Return the [X, Y] coordinate for the center point of the cell that contains the specified text.  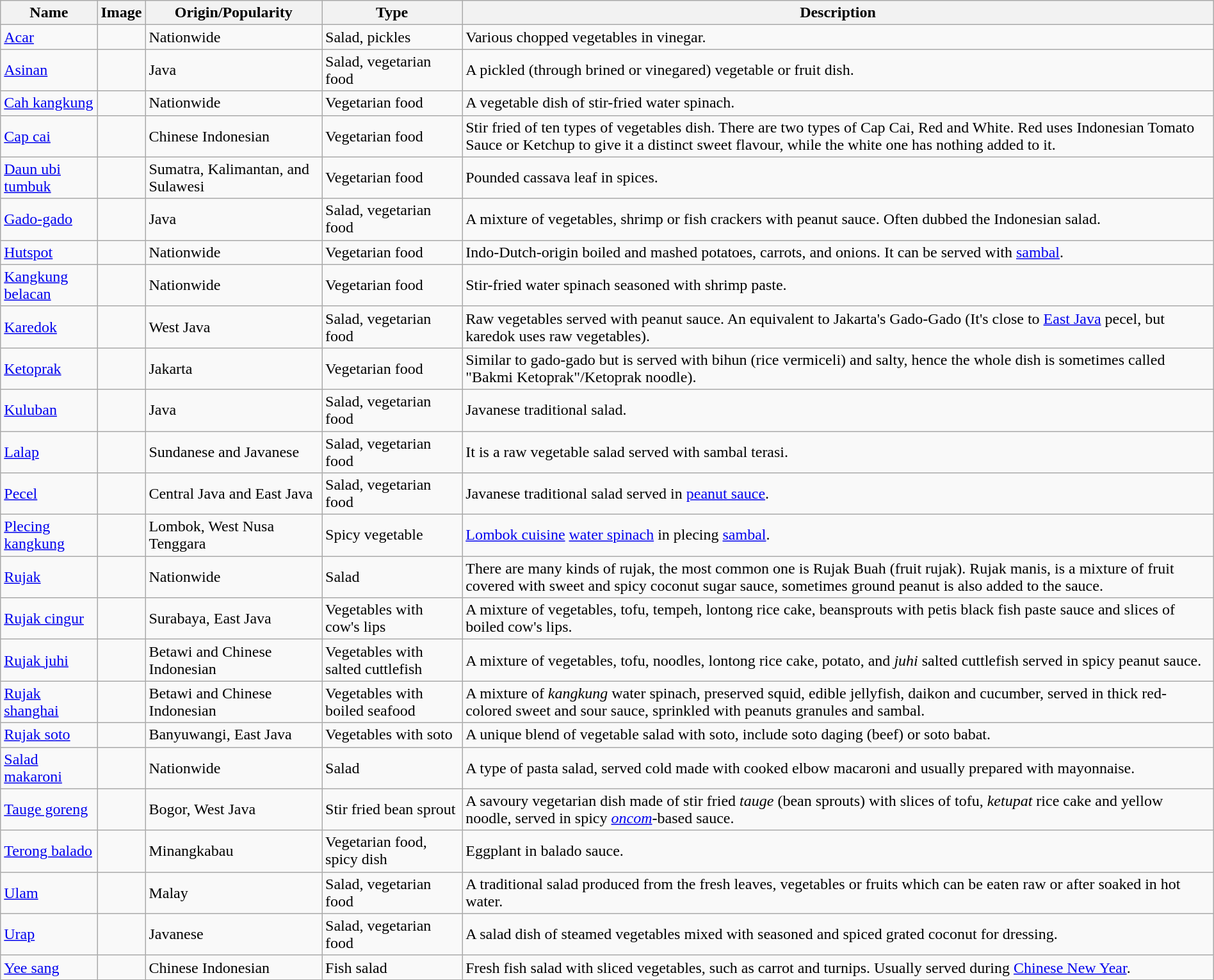
Pounded cassava leaf in spices. [838, 178]
A type of pasta salad, served cold made with cooked elbow macaroni and usually prepared with mayonnaise. [838, 768]
Pecel [49, 494]
Plecing kangkung [49, 535]
Lalap [49, 452]
Ulam [49, 892]
Spicy vegetable [392, 535]
Vegetables with cow's lips [392, 618]
A salad dish of steamed vegetables mixed with seasoned and spiced grated coconut for dressing. [838, 935]
Description [838, 13]
Hutspot [49, 252]
Type [392, 13]
Fish salad [392, 967]
Vegetables with salted cuttlefish [392, 661]
Javanese traditional salad served in peanut sauce. [838, 494]
A unique blend of vegetable salad with soto, include soto daging (beef) or soto babat. [838, 735]
Yee sang [49, 967]
Stir fried bean sprout [392, 809]
Kangkung belacan [49, 285]
Rujak soto [49, 735]
Vegetables with boiled seafood [392, 702]
Rujak cingur [49, 618]
Cah kangkung [49, 103]
Malay [234, 892]
Lombok, West Nusa Tenggara [234, 535]
Fresh fish salad with sliced vegetables, such as carrot and turnips. Usually served during Chinese New Year. [838, 967]
Cap cai [49, 136]
A pickled (through brined or vinegared) vegetable or fruit dish. [838, 70]
Javanese traditional salad. [838, 410]
Similar to gado-gado but is served with bihun (rice vermiceli) and salty, hence the whole dish is sometimes called "Bakmi Ketoprak"/Ketoprak noodle). [838, 369]
Rujak shanghai [49, 702]
Kuluban [49, 410]
A mixture of vegetables, tofu, tempeh, lontong rice cake, beansprouts with petis black fish paste sauce and slices of boiled cow's lips. [838, 618]
Minangkabau [234, 851]
Bogor, West Java [234, 809]
Eggplant in balado sauce. [838, 851]
West Java [234, 326]
Salad, pickles [392, 37]
Asinan [49, 70]
Rujak [49, 577]
Rujak juhi [49, 661]
Sundanese and Javanese [234, 452]
Salad makaroni [49, 768]
Name [49, 13]
Karedok [49, 326]
Image [122, 13]
Stir-fried water spinach seasoned with shrimp paste. [838, 285]
A traditional salad produced from the fresh leaves, vegetables or fruits which can be eaten raw or after soaked in hot water. [838, 892]
Javanese [234, 935]
Acar [49, 37]
Central Java and East Java [234, 494]
Vegetarian food, spicy dish [392, 851]
Origin/Popularity [234, 13]
Gado-gado [49, 219]
Daun ubi tumbuk [49, 178]
Terong balado [49, 851]
Jakarta [234, 369]
Various chopped vegetables in vinegar. [838, 37]
A vegetable dish of stir-fried water spinach. [838, 103]
Ketoprak [49, 369]
Urap [49, 935]
A mixture of vegetables, shrimp or fish crackers with peanut sauce. Often dubbed the Indonesian salad. [838, 219]
Banyuwangi, East Java [234, 735]
Indo-Dutch-origin boiled and mashed potatoes, carrots, and onions. It can be served with sambal. [838, 252]
Lombok cuisine water spinach in plecing sambal. [838, 535]
Vegetables with soto [392, 735]
Sumatra, Kalimantan, and Sulawesi [234, 178]
Surabaya, East Java [234, 618]
Raw vegetables served with peanut sauce. An equivalent to Jakarta's Gado-Gado (It's close to East Java pecel, but karedok uses raw vegetables). [838, 326]
Tauge goreng [49, 809]
A mixture of vegetables, tofu, noodles, lontong rice cake, potato, and juhi salted cuttlefish served in spicy peanut sauce. [838, 661]
It is a raw vegetable salad served with sambal terasi. [838, 452]
